Determine the [X, Y] coordinate at the center of the cell enclosing the given text.  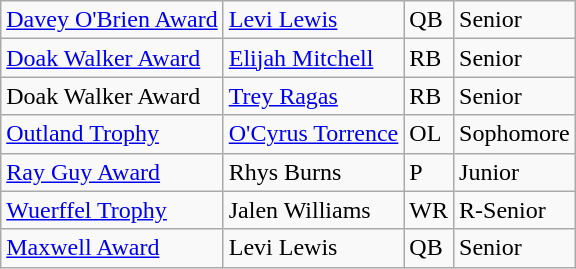
P [429, 172]
O'Cyrus Torrence [314, 134]
OL [429, 134]
Rhys Burns [314, 172]
Davey O'Brien Award [112, 20]
Trey Ragas [314, 96]
Wuerffel Trophy [112, 210]
Elijah Mitchell [314, 58]
Sophomore [515, 134]
WR [429, 210]
Junior [515, 172]
Outland Trophy [112, 134]
Jalen Williams [314, 210]
Ray Guy Award [112, 172]
R-Senior [515, 210]
Maxwell Award [112, 248]
